For the text-containing cell, return its midpoint in [X, Y] coordinate format. 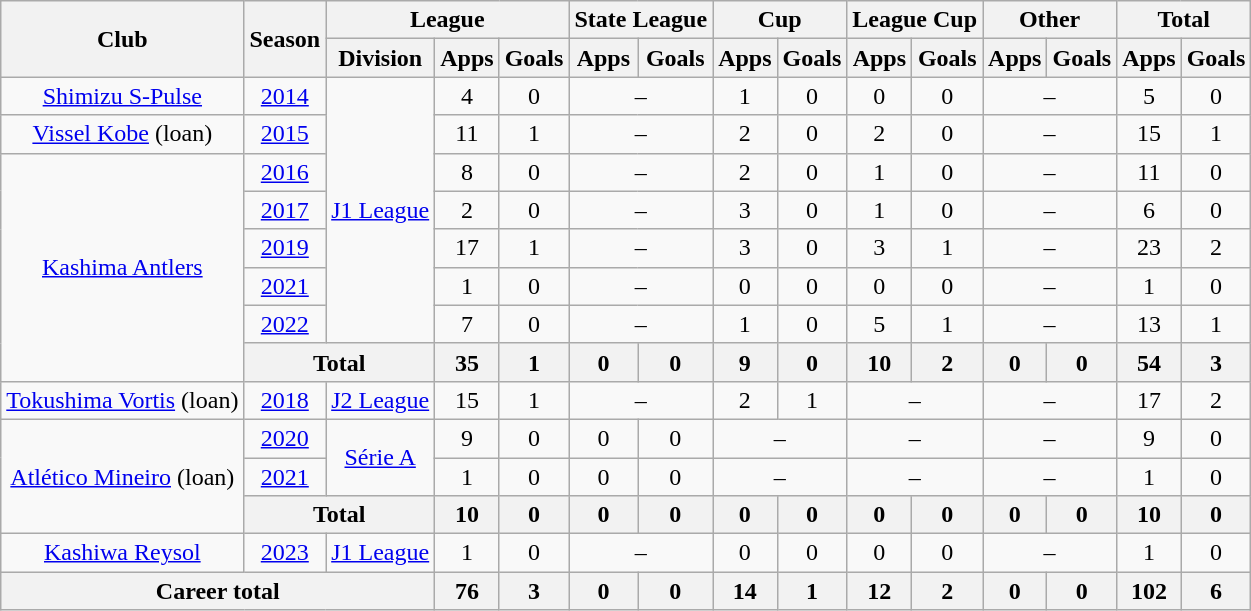
13 [1149, 324]
Club [122, 39]
2019 [285, 248]
League [448, 20]
12 [880, 591]
14 [745, 591]
23 [1149, 248]
54 [1149, 362]
Division [380, 58]
76 [467, 591]
2017 [285, 210]
State League [641, 20]
102 [1149, 591]
Other [1050, 20]
2014 [285, 96]
League Cup [915, 20]
Tokushima Vortis (loan) [122, 400]
2022 [285, 324]
2023 [285, 553]
Cup [780, 20]
2018 [285, 400]
Série A [380, 457]
8 [467, 172]
Kashima Antlers [122, 267]
Atlético Mineiro (loan) [122, 476]
Kashiwa Reysol [122, 553]
2015 [285, 134]
J2 League [380, 400]
Career total [218, 591]
Shimizu S-Pulse [122, 96]
7 [467, 324]
2016 [285, 172]
Season [285, 39]
2020 [285, 438]
35 [467, 362]
Vissel Kobe (loan) [122, 134]
4 [467, 96]
